Output the [X, Y] coordinate of the center of the cell containing the given text.  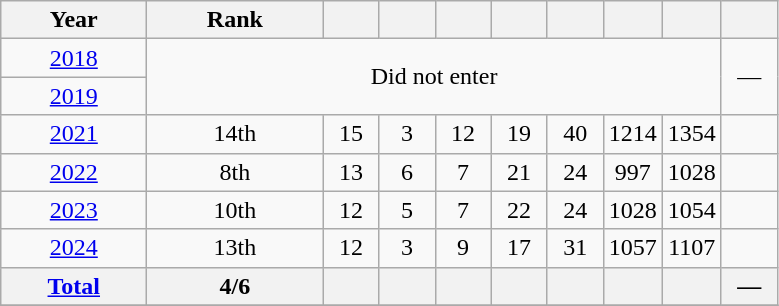
Year [74, 20]
2023 [74, 210]
2022 [74, 172]
15 [351, 134]
17 [519, 248]
5 [407, 210]
8th [235, 172]
10th [235, 210]
Total [74, 286]
2019 [74, 96]
9 [463, 248]
14th [235, 134]
4/6 [235, 286]
Rank [235, 20]
Did not enter [434, 77]
2021 [74, 134]
2024 [74, 248]
1107 [692, 248]
1214 [632, 134]
31 [575, 248]
2018 [74, 58]
997 [632, 172]
21 [519, 172]
13th [235, 248]
6 [407, 172]
19 [519, 134]
1354 [692, 134]
1057 [632, 248]
1054 [692, 210]
40 [575, 134]
22 [519, 210]
13 [351, 172]
